Detect which cell encompasses the target text, then output its [x, y] center coordinate. 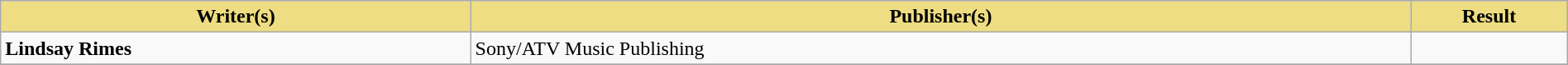
Writer(s) [236, 17]
Lindsay Rimes [236, 48]
Publisher(s) [941, 17]
Result [1489, 17]
Sony/ATV Music Publishing [941, 48]
